Return the [x, y] coordinate for the center point of the cell that contains the specified text.  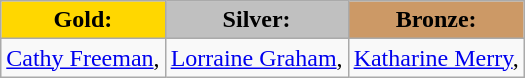
Katharine Merry, [436, 58]
Lorraine Graham, [256, 58]
Gold: [83, 20]
Silver: [256, 20]
Bronze: [436, 20]
Cathy Freeman, [83, 58]
